Output the [x, y] coordinate of the center of the cell containing the given text.  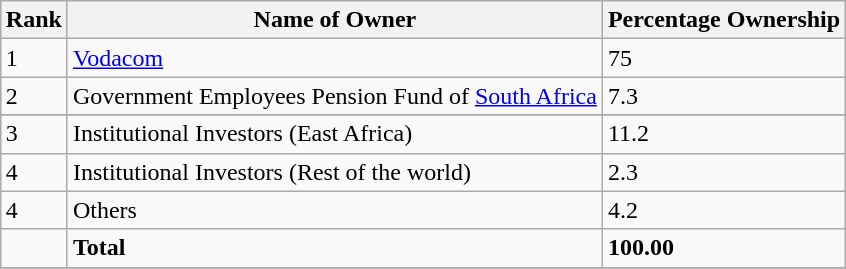
Others [334, 210]
7.3 [724, 96]
1 [34, 58]
Institutional Investors (Rest of the world) [334, 172]
Total [334, 248]
2.3 [724, 172]
75 [724, 58]
Government Employees Pension Fund of South Africa [334, 96]
Name of Owner [334, 20]
3 [34, 134]
Institutional Investors (East Africa) [334, 134]
Vodacom [334, 58]
11.2 [724, 134]
Rank [34, 20]
2 [34, 96]
4.2 [724, 210]
100.00 [724, 248]
Percentage Ownership [724, 20]
